Return the (X, Y) coordinate for the center point of the cell that contains the specified text.  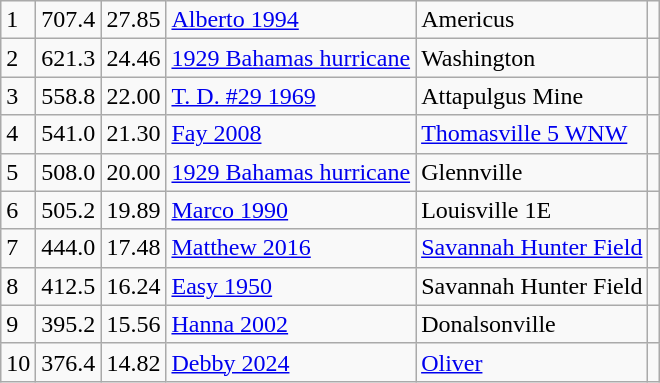
17.48 (134, 248)
Fay 2008 (291, 134)
376.4 (68, 362)
19.89 (134, 210)
6 (18, 210)
1 (18, 20)
14.82 (134, 362)
395.2 (68, 324)
Alberto 1994 (291, 20)
Louisville 1E (532, 210)
541.0 (68, 134)
Americus (532, 20)
27.85 (134, 20)
Easy 1950 (291, 286)
Glennville (532, 172)
Donalsonville (532, 324)
Attapulgus Mine (532, 96)
21.30 (134, 134)
4 (18, 134)
508.0 (68, 172)
5 (18, 172)
Marco 1990 (291, 210)
444.0 (68, 248)
558.8 (68, 96)
22.00 (134, 96)
Matthew 2016 (291, 248)
15.56 (134, 324)
20.00 (134, 172)
3 (18, 96)
Hanna 2002 (291, 324)
10 (18, 362)
621.3 (68, 58)
Oliver (532, 362)
Thomasville 5 WNW (532, 134)
412.5 (68, 286)
505.2 (68, 210)
707.4 (68, 20)
2 (18, 58)
T. D. #29 1969 (291, 96)
8 (18, 286)
9 (18, 324)
Washington (532, 58)
16.24 (134, 286)
Debby 2024 (291, 362)
7 (18, 248)
24.46 (134, 58)
